Extract the (x, y) coordinate from the center of the cell holding the provided text.  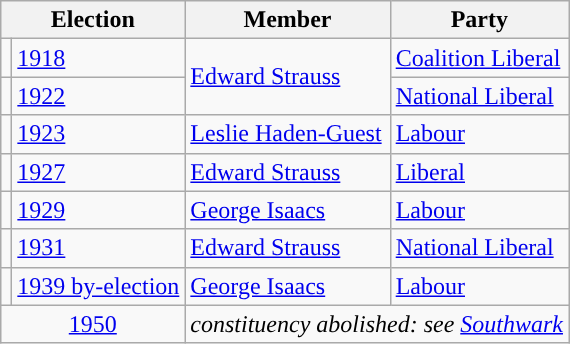
1922 (98, 96)
1929 (98, 210)
Coalition Liberal (479, 58)
1927 (98, 172)
1939 by-election (98, 286)
Member (288, 20)
Party (479, 20)
Leslie Haden-Guest (288, 134)
1923 (98, 134)
Election (93, 20)
1918 (98, 58)
Liberal (479, 172)
1931 (98, 248)
1950 (93, 324)
constituency abolished: see Southwark (377, 324)
